Detect which cell encompasses the target text, then output its (X, Y) center coordinate. 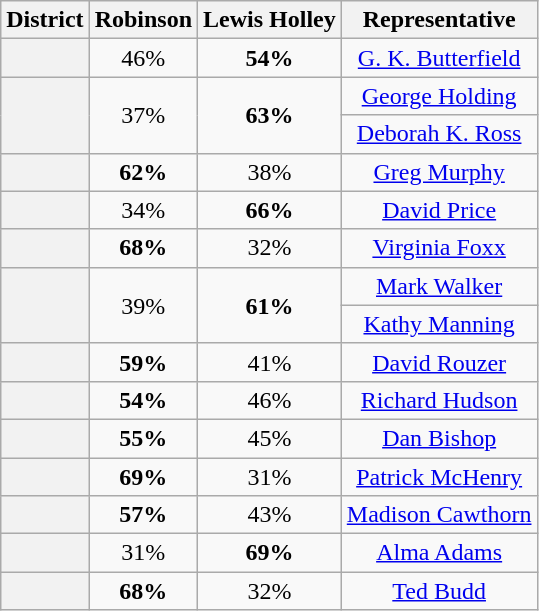
Dan Bishop (439, 438)
37% (143, 115)
63% (270, 115)
38% (270, 172)
David Price (439, 210)
57% (143, 515)
George Holding (439, 96)
41% (270, 362)
Representative (439, 20)
55% (143, 438)
Deborah K. Ross (439, 134)
59% (143, 362)
Patrick McHenry (439, 477)
Kathy Manning (439, 324)
Madison Cawthorn (439, 515)
District (45, 20)
45% (270, 438)
62% (143, 172)
Mark Walker (439, 286)
Alma Adams (439, 553)
David Rouzer (439, 362)
Lewis Holley (270, 20)
61% (270, 305)
39% (143, 305)
Robinson (143, 20)
Ted Budd (439, 591)
G. K. Butterfield (439, 58)
Greg Murphy (439, 172)
Virginia Foxx (439, 248)
34% (143, 210)
66% (270, 210)
43% (270, 515)
Richard Hudson (439, 400)
